From the cell containing the given text, extract its center point as (x, y) coordinate. 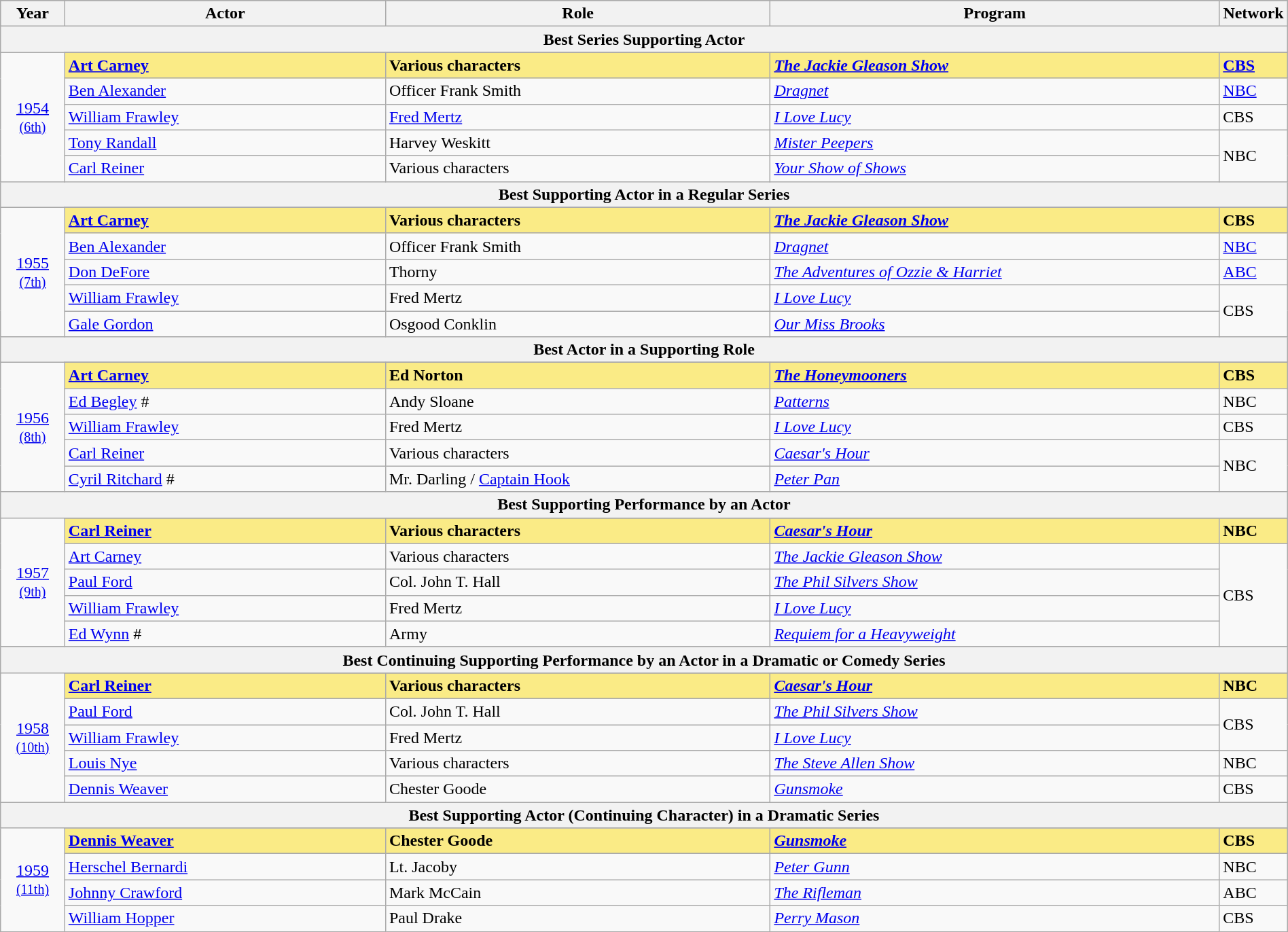
Peter Gunn (995, 867)
Paul Drake (577, 918)
William Hopper (225, 918)
Ed Wynn # (225, 634)
Don DeFore (225, 272)
1954(6th) (33, 117)
Mister Peepers (995, 143)
Actor (225, 14)
Role (577, 14)
Peter Pan (995, 479)
Program (995, 14)
Herschel Bernardi (225, 867)
The Adventures of Ozzie & Harriet (995, 272)
Best Supporting Performance by an Actor (644, 505)
Network (1253, 14)
Harvey Weskitt (577, 143)
1957(9th) (33, 582)
Best Supporting Actor in a Regular Series (644, 194)
Perry Mason (995, 918)
Lt. Jacoby (577, 867)
Johnny Crawford (225, 893)
1956(8th) (33, 427)
Cyril Ritchard # (225, 479)
Best Actor in a Supporting Role (644, 350)
The Rifleman (995, 893)
Ed Norton (577, 376)
Gale Gordon (225, 324)
Andy Sloane (577, 401)
Tony Randall (225, 143)
Thorny (577, 272)
Louis Nye (225, 764)
1958(10th) (33, 737)
1955(7th) (33, 272)
Year (33, 14)
Army (577, 634)
Mr. Darling / Captain Hook (577, 479)
1959(11th) (33, 880)
The Honeymooners (995, 376)
The Steve Allen Show (995, 764)
Requiem for a Heavyweight (995, 634)
Best Supporting Actor (Continuing Character) in a Dramatic Series (644, 815)
Best Series Supporting Actor (644, 39)
Osgood Conklin (577, 324)
Your Show of Shows (995, 168)
Patterns (995, 401)
Our Miss Brooks (995, 324)
Best Continuing Supporting Performance by an Actor in a Dramatic or Comedy Series (644, 660)
Ed Begley # (225, 401)
Mark McCain (577, 893)
